Detect which cell encompasses the target text, then output its (X, Y) center coordinate. 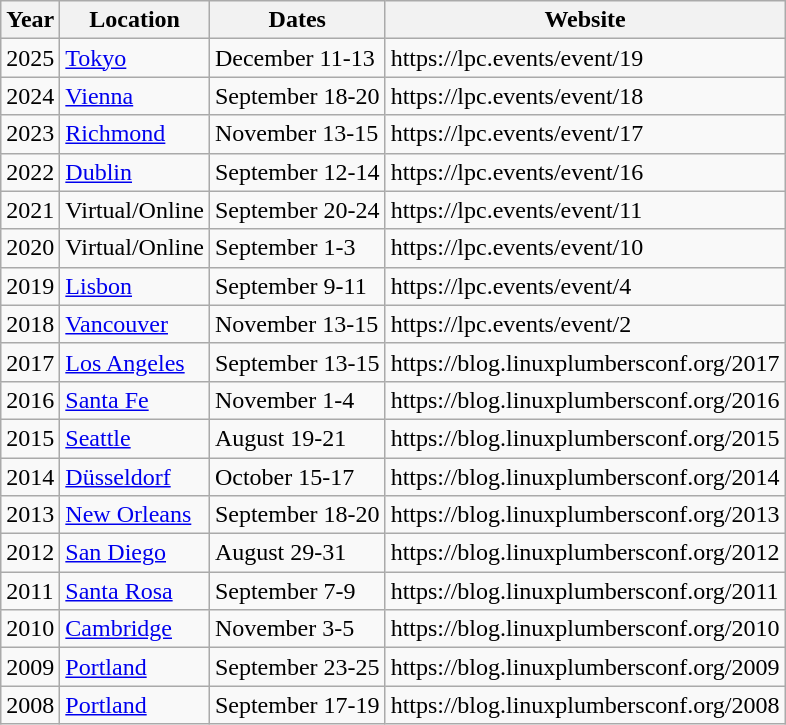
Cambridge (135, 629)
2009 (30, 667)
2016 (30, 400)
2010 (30, 629)
Richmond (135, 134)
https://blog.linuxplumbersconf.org/2013 (585, 515)
September 9-11 (297, 286)
https://blog.linuxplumbersconf.org/2017 (585, 362)
Los Angeles (135, 362)
https://blog.linuxplumbersconf.org/2015 (585, 438)
New Orleans (135, 515)
September 1-3 (297, 248)
https://lpc.events/event/16 (585, 172)
September 13-15 (297, 362)
2018 (30, 324)
https://lpc.events/event/17 (585, 134)
Location (135, 20)
https://lpc.events/event/11 (585, 210)
2024 (30, 96)
2012 (30, 553)
2019 (30, 286)
https://lpc.events/event/19 (585, 58)
Lisbon (135, 286)
2022 (30, 172)
2020 (30, 248)
Seattle (135, 438)
Vancouver (135, 324)
San Diego (135, 553)
2023 (30, 134)
https://blog.linuxplumbersconf.org/2014 (585, 477)
https://blog.linuxplumbersconf.org/2009 (585, 667)
September 20-24 (297, 210)
https://lpc.events/event/2 (585, 324)
Santa Fe (135, 400)
Düsseldorf (135, 477)
2008 (30, 705)
https://blog.linuxplumbersconf.org/2010 (585, 629)
Dublin (135, 172)
October 15-17 (297, 477)
August 29-31 (297, 553)
https://blog.linuxplumbersconf.org/2008 (585, 705)
November 3-5 (297, 629)
2021 (30, 210)
Year (30, 20)
Website (585, 20)
August 19-21 (297, 438)
September 17-19 (297, 705)
https://blog.linuxplumbersconf.org/2011 (585, 591)
2015 (30, 438)
2013 (30, 515)
September 12-14 (297, 172)
https://lpc.events/event/4 (585, 286)
2014 (30, 477)
September 7-9 (297, 591)
2011 (30, 591)
https://blog.linuxplumbersconf.org/2012 (585, 553)
September 23-25 (297, 667)
Dates (297, 20)
2025 (30, 58)
Tokyo (135, 58)
2017 (30, 362)
November 1-4 (297, 400)
https://lpc.events/event/18 (585, 96)
https://blog.linuxplumbersconf.org/2016 (585, 400)
Vienna (135, 96)
Santa Rosa (135, 591)
https://lpc.events/event/10 (585, 248)
December 11-13 (297, 58)
